Locate the cell with the specified text and output its (x, y) center coordinate. 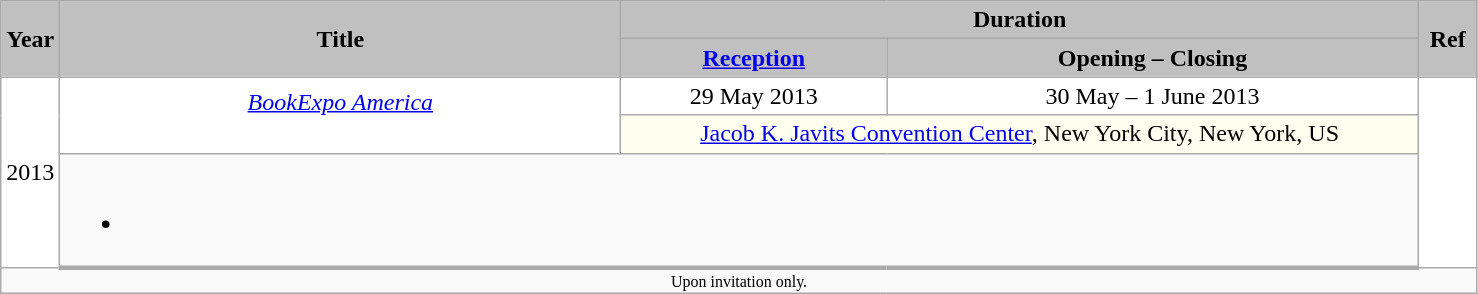
Opening – Closing (1153, 58)
29 May 2013 (754, 96)
BookExpo America (340, 115)
Duration (1020, 20)
Upon invitation only. (740, 281)
Ref (1448, 39)
2013 (30, 172)
Reception (754, 58)
Year (30, 39)
Jacob K. Javits Convention Center, New York City, New York, US (1020, 134)
Title (340, 39)
30 May – 1 June 2013 (1153, 96)
